Provide the (X, Y) coordinate of the cell's center where the given text is located.  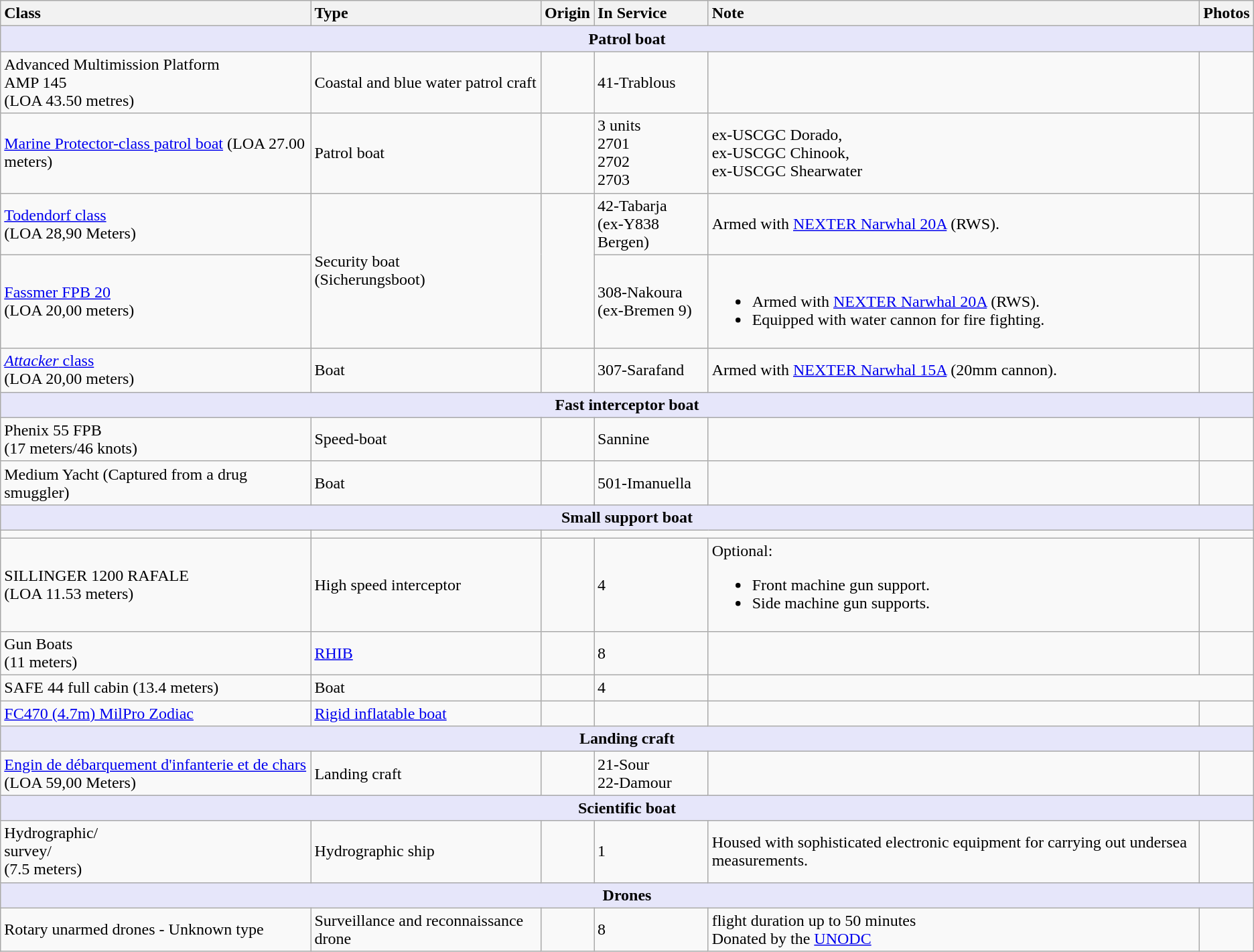
High speed interceptor (426, 584)
Speed-boat (426, 439)
Gun Boats (11 meters) (155, 654)
Sannine (651, 439)
Fast interceptor boat (627, 405)
Origin (567, 13)
Surveillance and reconnaissance drone (426, 930)
Attacker class(LOA 20,00 meters) (155, 370)
ex-USCGC Dorado,ex-USCGC Chinook,ex-USCGC Shearwater (954, 153)
Photos (1227, 13)
Rotary unarmed drones - Unknown type (155, 930)
Armed with NEXTER Narwhal 20A (RWS).Equipped with water cannon for fire fighting. (954, 301)
Coastal and blue water patrol craft (426, 82)
FC470 (4.7m) MilPro Zodiac (155, 713)
Armed with NEXTER Narwhal 15A (20mm cannon). (954, 370)
3 units 2701 2702 2703 (651, 153)
Hydrographic ship (426, 852)
In Service (651, 13)
42-Tabarja (ex-Y838 Bergen) (651, 224)
Rigid inflatable boat (426, 713)
Fassmer FPB 20 (LOA 20,00 meters) (155, 301)
Marine Protector-class patrol boat (LOA 27.00 meters) (155, 153)
Optional:Front machine gun support.Side machine gun supports. (954, 584)
Engin de débarquement d'infanterie et de chars(LOA 59,00 Meters) (155, 773)
Housed with sophisticated electronic equipment for carrying out undersea measurements. (954, 852)
41-Trablous (651, 82)
SAFE 44 full cabin (13.4 meters) (155, 688)
Hydrographic/survey/(7.5 meters) (155, 852)
21-Sour 22-Damour (651, 773)
RHIB (426, 654)
Small support boat (627, 517)
Phenix 55 FPB (17 meters/46 knots) (155, 439)
Drones (627, 895)
flight duration up to 50 minutes Donated by the UNODC (954, 930)
Note (954, 13)
1 (651, 852)
Class (155, 13)
307-Sarafand (651, 370)
Armed with NEXTER Narwhal 20A (RWS). (954, 224)
Advanced Multimission Platform AMP 145 (LOA 43.50 metres) (155, 82)
Security boat (Sicherungsboot) (426, 271)
Todendorf class (LOA 28,90 Meters) (155, 224)
Type (426, 13)
308-Nakoura(ex-Bremen 9) (651, 301)
SILLINGER 1200 RAFALE (LOA 11.53 meters) (155, 584)
Scientific boat (627, 808)
Medium Yacht (Captured from a drug smuggler) (155, 482)
501-Imanuella (651, 482)
